Extract the (x, y) coordinate from the center of the cell holding the provided text.  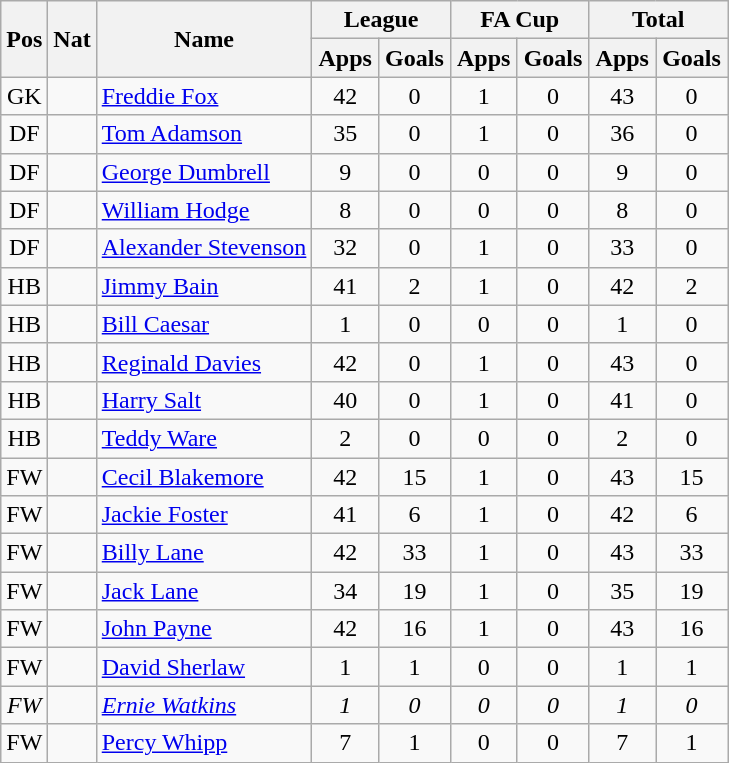
36 (622, 134)
Reginald Davies (204, 362)
Teddy Ware (204, 438)
Name (204, 39)
Cecil Blakemore (204, 477)
40 (346, 400)
George Dumbrell (204, 172)
Jackie Foster (204, 515)
GK (24, 96)
Nat (72, 39)
Pos (24, 39)
FA Cup (520, 20)
Jimmy Bain (204, 286)
34 (346, 591)
32 (346, 248)
Percy Whipp (204, 743)
Total (658, 20)
David Sherlaw (204, 667)
Harry Salt (204, 400)
Alexander Stevenson (204, 248)
Jack Lane (204, 591)
Billy Lane (204, 553)
League (382, 20)
Freddie Fox (204, 96)
Ernie Watkins (204, 705)
Bill Caesar (204, 324)
John Payne (204, 629)
Tom Adamson (204, 134)
William Hodge (204, 210)
